Return the (X, Y) coordinate for the center point of the cell that contains the specified text.  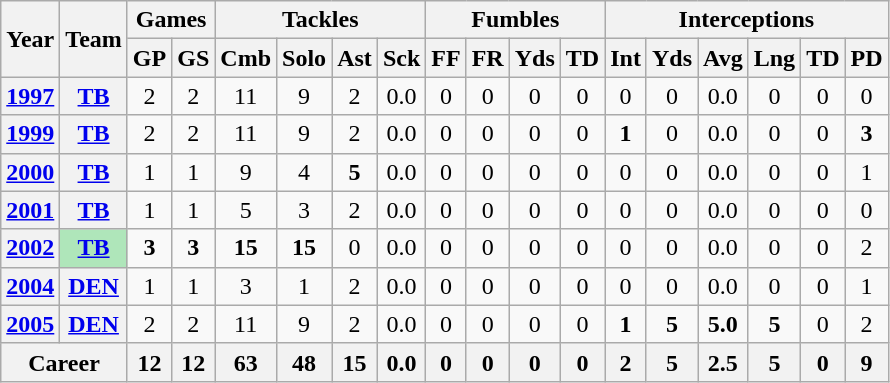
PD (866, 58)
2.5 (724, 362)
Tackles (320, 20)
FR (488, 58)
Interceptions (746, 20)
GP (149, 58)
5.0 (724, 324)
Int (626, 58)
Team (94, 39)
1997 (30, 96)
Solo (304, 58)
2004 (30, 286)
Career (64, 362)
Lng (774, 58)
FF (446, 58)
63 (246, 362)
GS (194, 58)
2001 (30, 210)
48 (304, 362)
2002 (30, 248)
Avg (724, 58)
2000 (30, 172)
2005 (30, 324)
Cmb (246, 58)
1999 (30, 134)
Ast (355, 58)
Year (30, 39)
Fumbles (516, 20)
4 (304, 172)
Games (170, 20)
Sck (401, 58)
